Return the (x, y) coordinate for the center point of the cell that contains the specified text.  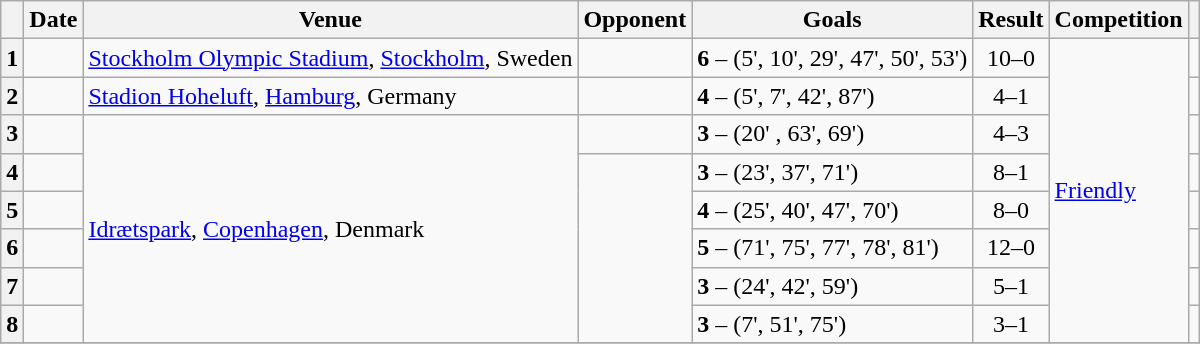
6 (12, 248)
Stadion Hoheluft, Hamburg, Germany (330, 96)
5 – (71', 75', 77', 78', 81') (832, 248)
3 – (7', 51', 75') (832, 324)
12–0 (1011, 248)
Result (1011, 20)
Date (54, 20)
Stockholm Olympic Stadium, Stockholm, Sweden (330, 58)
4–1 (1011, 96)
3 – (20' , 63', 69') (832, 134)
5 (12, 210)
3 – (23', 37', 71') (832, 172)
8–1 (1011, 172)
4 – (5', 7', 42', 87') (832, 96)
10–0 (1011, 58)
Opponent (635, 20)
Competition (1118, 20)
Venue (330, 20)
8 (12, 324)
3–1 (1011, 324)
4 – (25', 40', 47', 70') (832, 210)
Friendly (1118, 191)
8–0 (1011, 210)
Goals (832, 20)
3 – (24', 42', 59') (832, 286)
1 (12, 58)
2 (12, 96)
3 (12, 134)
5–1 (1011, 286)
7 (12, 286)
6 – (5', 10', 29', 47', 50', 53') (832, 58)
Idrætspark, Copenhagen, Denmark (330, 229)
4–3 (1011, 134)
4 (12, 172)
